Find where the given text appears and provide that cell's center as [X, Y] coordinate. 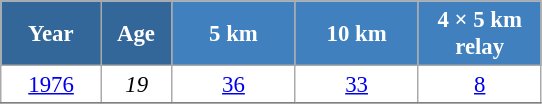
19 [136, 85]
Year [52, 34]
8 [480, 85]
Age [136, 34]
36 [234, 85]
33 [356, 85]
1976 [52, 85]
4 × 5 km relay [480, 34]
5 km [234, 34]
10 km [356, 34]
